Return the (x, y) coordinate for the center point of the cell that contains the specified text.  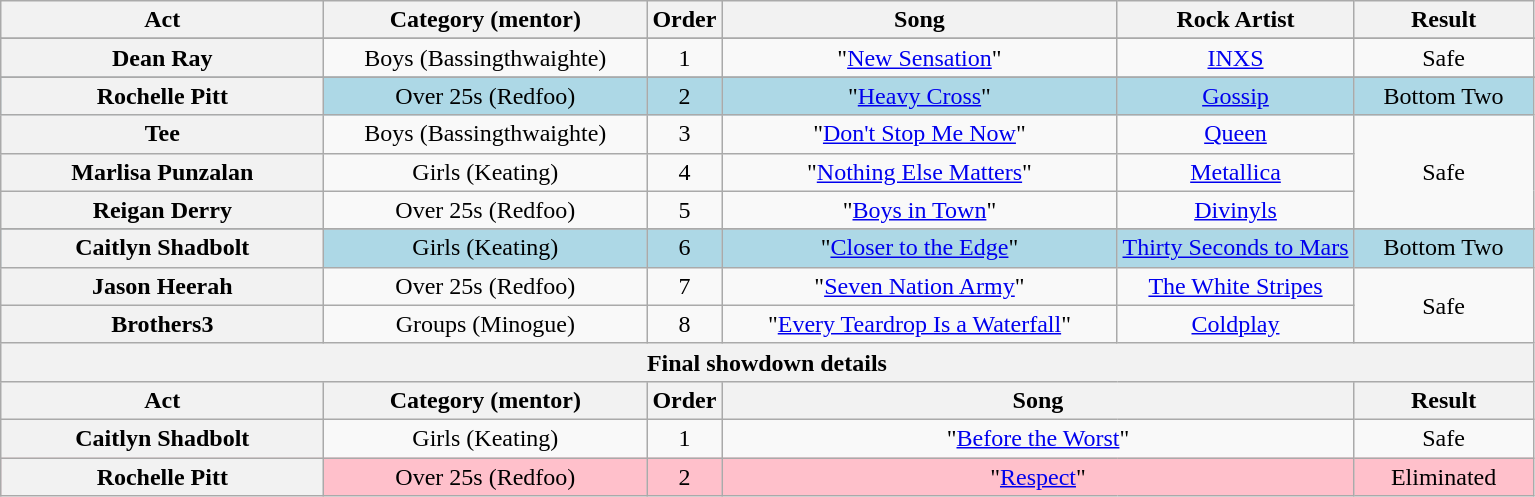
Coldplay (1236, 324)
Divinyls (1236, 210)
"Nothing Else Matters" (920, 172)
Final showdown details (767, 362)
"Respect" (1038, 477)
"Boys in Town" (920, 210)
Queen (1236, 134)
Jason Heerah (162, 286)
Metallica (1236, 172)
4 (684, 172)
"Seven Nation Army" (920, 286)
"Every Teardrop Is a Waterfall" (920, 324)
8 (684, 324)
Brothers3 (162, 324)
3 (684, 134)
5 (684, 210)
Reigan Derry (162, 210)
"Heavy Cross" (920, 96)
"New Sensation" (920, 58)
7 (684, 286)
"Before the Worst" (1038, 438)
"Closer to the Edge" (920, 248)
INXS (1236, 58)
Dean Ray (162, 58)
Marlisa Punzalan (162, 172)
Tee (162, 134)
Rock Artist (1236, 20)
Thirty Seconds to Mars (1236, 248)
"Don't Stop Me Now" (920, 134)
Gossip (1236, 96)
Eliminated (1444, 477)
6 (684, 248)
The White Stripes (1236, 286)
Groups (Minogue) (486, 324)
